Return [x, y] of the center of cell containing provided text 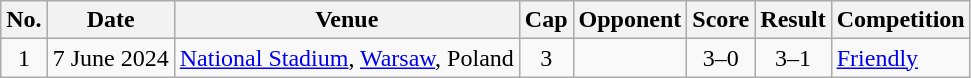
No. [24, 20]
3 [546, 58]
Venue [346, 20]
Competition [900, 20]
Cap [546, 20]
Date [110, 20]
National Stadium, Warsaw, Poland [346, 58]
3–0 [721, 58]
7 June 2024 [110, 58]
Score [721, 20]
Result [793, 20]
3–1 [793, 58]
1 [24, 58]
Friendly [900, 58]
Opponent [630, 20]
